Extract the (x, y) coordinate from the center of the cell holding the provided text.  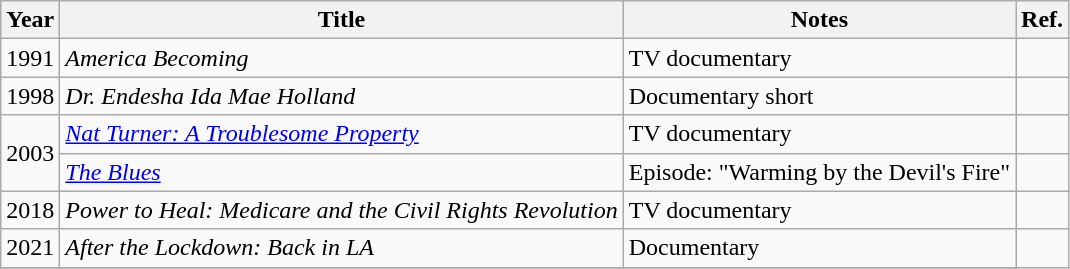
After the Lockdown: Back in LA (342, 248)
Notes (819, 20)
Year (30, 20)
Documentary short (819, 96)
1991 (30, 58)
1998 (30, 96)
The Blues (342, 172)
2021 (30, 248)
Power to Heal: Medicare and the Civil Rights Revolution (342, 210)
2003 (30, 153)
Episode: "Warming by the Devil's Fire" (819, 172)
2018 (30, 210)
Nat Turner: A Troublesome Property (342, 134)
Title (342, 20)
America Becoming (342, 58)
Dr. Endesha Ida Mae Holland (342, 96)
Documentary (819, 248)
Ref. (1042, 20)
